Find where the given text appears and provide that cell's center as [X, Y] coordinate. 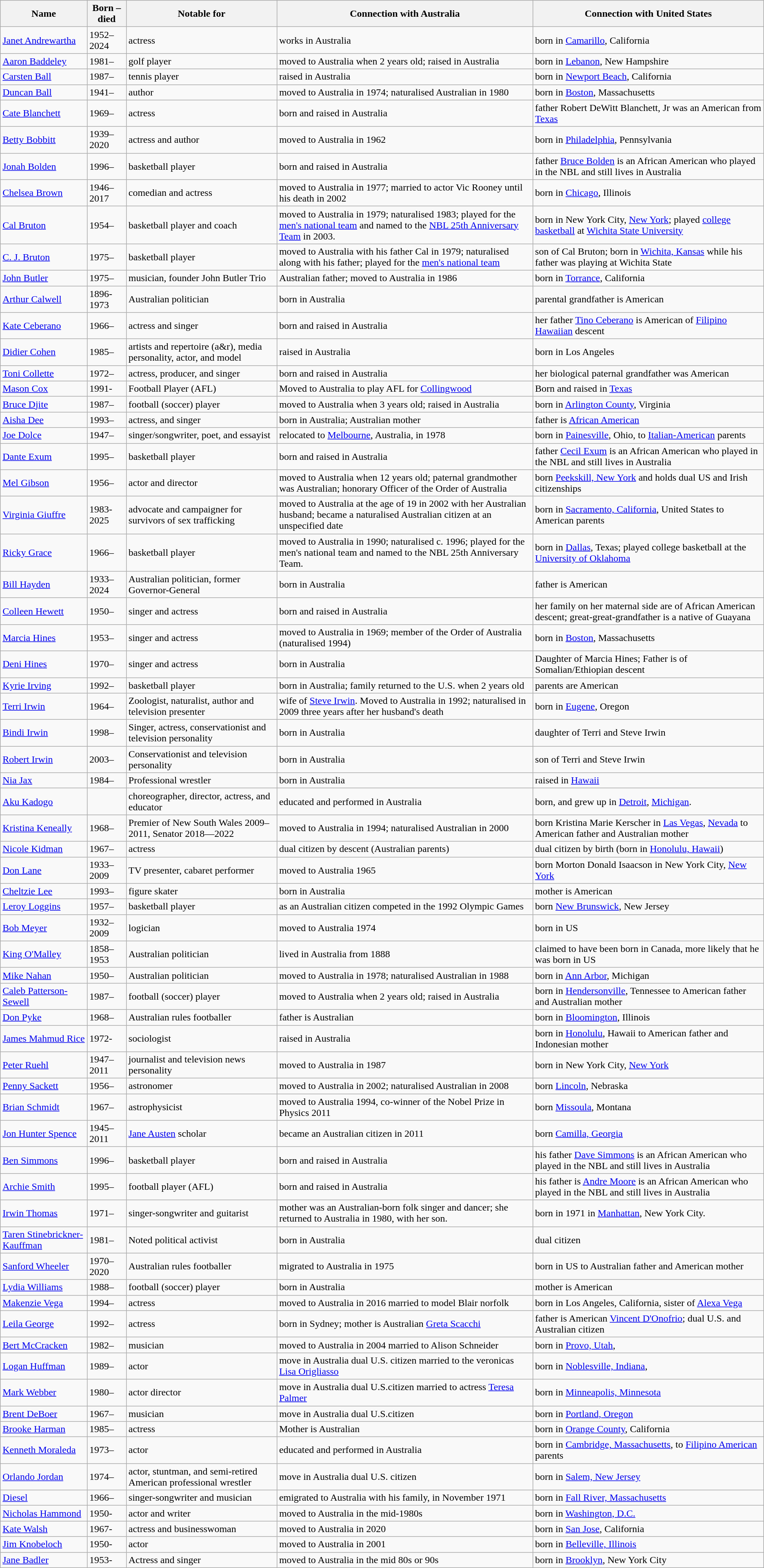
Duncan Ball [44, 92]
born in Minneapolis, Minnesota [649, 1392]
move in Australia dual U.S.citizen married to actress Teresa Palmer [405, 1392]
singer-songwriter and musician [202, 1498]
born in Cambridge, Massachusetts, to Filipino American parents [649, 1450]
emigrated to Australia with his family, in November 1971 [405, 1498]
born in Belleville, Illinois [649, 1544]
Taren Stinebrickner-Kauffman [44, 1240]
Born and raised in Texas [649, 389]
artists and repertoire (a&r), media personality, actor, and model [202, 353]
Arthur Calwell [44, 299]
moved to Australia at the age of 19 in 2002 with her Australian husband; became a naturalised Australian citizen at an unspecified date [405, 515]
Terri Irwin [44, 707]
born in Sydney; mother is Australian Greta Scacchi [405, 1324]
born Morton Donald Isaacson in New York City, New York [649, 870]
moved to Australia in the mid-1980s [405, 1513]
1896-1973 [107, 299]
moved to Australia in 1979; naturalised 1983; played for the men's national team and named to the NBL 25th Anniversary Team in 2003. [405, 225]
singer/songwriter, poet, and essayist [202, 435]
basketball player and coach [202, 225]
Born – died [107, 14]
father is American [649, 584]
Bruce Djite [44, 404]
Peter Ruehl [44, 1065]
became an Australian citizen in 2011 [405, 1133]
Cheltzie Lee [44, 891]
Daughter of Marcia Hines; Father is of Somalian/Ethiopian descent [649, 664]
Premier of New South Wales 2009–2011, Senator 2018—2022 [202, 828]
Jonah Bolden [44, 166]
Robert Irwin [44, 760]
moved to Australia in 1994; naturalised Australian in 2000 [405, 828]
relocated to Melbourne, Australia, in 1978 [405, 435]
Aaron Baddeley [44, 61]
Moved to Australia to play AFL for Collingwood [405, 389]
1933–2009 [107, 870]
born in 1971 in Manhattan, New York City. [649, 1213]
Leila George [44, 1324]
Virginia Giuffre [44, 515]
her father Tino Ceberano is American of Filipino Hawaiian descent [649, 326]
Caleb Patterson-Sewell [44, 996]
Brooke Harman [44, 1429]
King O'Malley [44, 954]
born in New York City, New York [649, 1065]
parents are American [649, 685]
Penny Sackett [44, 1086]
parental grandfather is American [649, 299]
father is Australian [405, 1017]
son of Terri and Steve Irwin [649, 760]
1970–2020 [107, 1266]
1972- [107, 1038]
born in Philadelphia, Pennsylvania [649, 140]
moved to Australia when 12 years old; paternal grandmother was Australian; honorary Officer of the Order of Australia [405, 483]
Diesel [44, 1498]
born in Camarillo, California [649, 40]
actress and author [202, 140]
1947– [107, 435]
moved to Australia in 2002; naturalised Australian in 2008 [405, 1086]
actress, producer, and singer [202, 373]
born in Sacramento, California, United States to American parents [649, 515]
born in Los Angeles [649, 353]
moved to Australia in 1990; naturalised c. 1996; played for the men's national team and named to the NBL 25th Anniversary Team. [405, 552]
born in Australia; Australian mother [405, 420]
Kyrie Irving [44, 685]
Colleen Hewett [44, 611]
Bindi Irwin [44, 733]
TV presenter, cabaret performer [202, 870]
1991- [107, 389]
born Peekskill, New York and holds dual US and Irish citizenships [649, 483]
1964– [107, 707]
Football Player (AFL) [202, 389]
Archie Smith [44, 1187]
Cal Bruton [44, 225]
born in Washington, D.C. [649, 1513]
figure skater [202, 891]
moved to Australia 1965 [405, 870]
born in Orange County, California [649, 1429]
football player (AFL) [202, 1187]
moved to Australia in 1977; married to actor Vic Rooney until his death in 2002 [405, 193]
Irwin Thomas [44, 1213]
1974– [107, 1477]
born in Painesville, Ohio, to Italian-American parents [649, 435]
her biological paternal grandfather was American [649, 373]
Mark Webber [44, 1392]
his father is Andre Moore is an African American who played in the NBL and still lives in Australia [649, 1187]
Bert McCracken [44, 1345]
Kenneth Moraleda [44, 1450]
moved to Australia in 1987 [405, 1065]
born in Lebanon, New Hampshire [649, 61]
dual citizen by descent (Australian parents) [405, 849]
Deni Hines [44, 664]
Mason Cox [44, 389]
Connection with United States [649, 14]
father Bruce Bolden is an African American who played in the NBL and still lives in Australia [649, 166]
her family on her maternal side are of African American descent; great-great-grandfather is a native of Guayana [649, 611]
actor and director [202, 483]
born in San Jose, California [649, 1529]
Jim Knobeloch [44, 1544]
1954– [107, 225]
actor and writer [202, 1513]
1933–2024 [107, 584]
Jon Hunter Spence [44, 1133]
moved to Australia when 3 years old; raised in Australia [405, 404]
choreographer, director, actress, and educator [202, 801]
father is American Vincent D'Onofrio; dual U.S. and Australian citizen [649, 1324]
Don Pyke [44, 1017]
lived in Australia from 1888 [405, 954]
born in Newport Beach, California [649, 77]
Conservationist and television personality [202, 760]
1973– [107, 1450]
born Lincoln, Nebraska [649, 1086]
born in US to Australian father and American mother [649, 1266]
born, and grew up in Detroit, Michigan. [649, 801]
Lydia Williams [44, 1287]
moved to Australia in 1978; naturalised Australian in 1988 [405, 975]
Australian father; moved to Australia in 1986 [405, 278]
1932–2009 [107, 928]
Logan Huffman [44, 1366]
Marcia Hines [44, 637]
moved to Australia in 2001 [405, 1544]
dual citizen [649, 1240]
1946–2017 [107, 193]
logician [202, 928]
born in Provo, Utah, [649, 1345]
moved to Australia with his father Cal in 1979; naturalised along with his father; played for the men's national team [405, 257]
Aku Kadogo [44, 801]
born in Torrance, California [649, 278]
1967- [107, 1529]
sociologist [202, 1038]
Name [44, 14]
Mother is Australian [405, 1429]
1947–2011 [107, 1065]
as an Australian citizen competed in the 1992 Olympic Games [405, 907]
born in Arlington County, Virginia [649, 404]
1941– [107, 92]
golf player [202, 61]
actor director [202, 1392]
moved to Australia in 1969; member of the Order of Australia (naturalised 1994) [405, 637]
actress, and singer [202, 420]
Noted political activist [202, 1240]
moved to Australia 1994, co-winner of the Nobel Prize in Physics 2011 [405, 1107]
raised in Hawaii [649, 781]
moved to Australia in the mid 80s or 90s [405, 1560]
Nicole Kidman [44, 849]
born in Portland, Oregon [649, 1414]
Nia Jax [44, 781]
moved to Australia in 2016 married to model Blair norfolk [405, 1303]
Didier Cohen [44, 353]
2003– [107, 760]
born in Bloomington, Illinois [649, 1017]
move in Australia dual U.S.citizen [405, 1414]
moved to Australia in 2004 married to Alison Schneider [405, 1345]
1970– [107, 664]
Leroy Loggins [44, 907]
born in Hendersonville, Tennessee to American father and Australian mother [649, 996]
1858–1953 [107, 954]
Ricky Grace [44, 552]
1969– [107, 113]
born Camilla, Georgia [649, 1133]
1994– [107, 1303]
father Robert DeWitt Blanchett, Jr was an American from Texas [649, 113]
James Mahmud Rice [44, 1038]
born New Brunswick, New Jersey [649, 907]
Zoologist, naturalist, author and television presenter [202, 707]
1952–2024 [107, 40]
Jane Badler [44, 1560]
Brian Schmidt [44, 1107]
astrophysicist [202, 1107]
mother was an Australian-born folk singer and dancer; she returned to Australia in 1980, with her son. [405, 1213]
1989– [107, 1366]
1988– [107, 1287]
Mel Gibson [44, 483]
born in Noblesville, Indiana, [649, 1366]
tennis player [202, 77]
singer-songwriter and guitarist [202, 1213]
father is African American [649, 420]
comedian and actress [202, 193]
1983-2025 [107, 515]
Australian politician, former Governor-General [202, 584]
Makenzie Vega [44, 1303]
moved to Australia in 2020 [405, 1529]
author [202, 92]
born in Dallas, Texas; played college basketball at the University of Oklahoma [649, 552]
born in US [649, 928]
son of Cal Bruton; born in Wichita, Kansas while his father was playing at Wichita State [649, 257]
actor, stuntman, and semi-retired American professional wrestler [202, 1477]
Dante Exum [44, 456]
born in Fall River, Massachusetts [649, 1498]
C. J. Bruton [44, 257]
dual citizen by birth (born in Honolulu, Hawaii) [649, 849]
born Kristina Marie Kerscher in Las Vegas, Nevada to American father and Australian mother [649, 828]
Orlando Jordan [44, 1477]
John Butler [44, 278]
1939–2020 [107, 140]
Toni Collette [44, 373]
born in Los Angeles, California, sister of Alexa Vega [649, 1303]
1982– [107, 1345]
1972– [107, 373]
Actress and singer [202, 1560]
1984– [107, 781]
astronomer [202, 1086]
his father Dave Simmons is an African American who played in the NBL and still lives in Australia [649, 1160]
1980– [107, 1392]
Joe Dolce [44, 435]
1953– [107, 637]
daughter of Terri and Steve Irwin [649, 733]
move in Australia dual U.S. citizen [405, 1477]
Cate Blanchett [44, 113]
Mike Nahan [44, 975]
Professional wrestler [202, 781]
born in Salem, New Jersey [649, 1477]
born in Honolulu, Hawaii to American father and Indonesian mother [649, 1038]
Chelsea Brown [44, 193]
move in Australia dual U.S. citizen married to the veronicas Lisa Origliasso [405, 1366]
moved to Australia in 1962 [405, 140]
1971– [107, 1213]
Kate Ceberano [44, 326]
advocate and campaigner for survivors of sex trafficking [202, 515]
Don Lane [44, 870]
moved to Australia 1974 [405, 928]
1945–2011 [107, 1133]
born in Chicago, Illinois [649, 193]
Aisha Dee [44, 420]
Kristina Keneally [44, 828]
Janet Andrewartha [44, 40]
Brent DeBoer [44, 1414]
Jane Austen scholar [202, 1133]
1953- [107, 1560]
migrated to Australia in 1975 [405, 1266]
Singer, actress, conservationist and television personality [202, 733]
born in Brooklyn, New York City [649, 1560]
father Cecil Exum is an African American who played in the NBL and still lives in Australia [649, 456]
Nicholas Hammond [44, 1513]
Betty Bobbitt [44, 140]
Notable for [202, 14]
born Missoula, Montana [649, 1107]
1957– [107, 907]
Kate Walsh [44, 1529]
Bill Hayden [44, 584]
born in Australia; family returned to the U.S. when 2 years old [405, 685]
born in Eugene, Oregon [649, 707]
Connection with Australia [405, 14]
born in New York City, New York; played college basketball at Wichita State University [649, 225]
Carsten Ball [44, 77]
journalist and television news personality [202, 1065]
Bob Meyer [44, 928]
musician, founder John Butler Trio [202, 278]
1998– [107, 733]
actress and businesswoman [202, 1529]
Sanford Wheeler [44, 1266]
born in Ann Arbor, Michigan [649, 975]
actress and singer [202, 326]
wife of Steve Irwin. Moved to Australia in 1992; naturalised in 2009 three years after her husband's death [405, 707]
moved to Australia in 1974; naturalised Australian in 1980 [405, 92]
works in Australia [405, 40]
Ben Simmons [44, 1160]
claimed to have been born in Canada, more likely that he was born in US [649, 954]
